Pinpoint the cell where the given text exists, returning its [X, Y] midpoint coordinate. 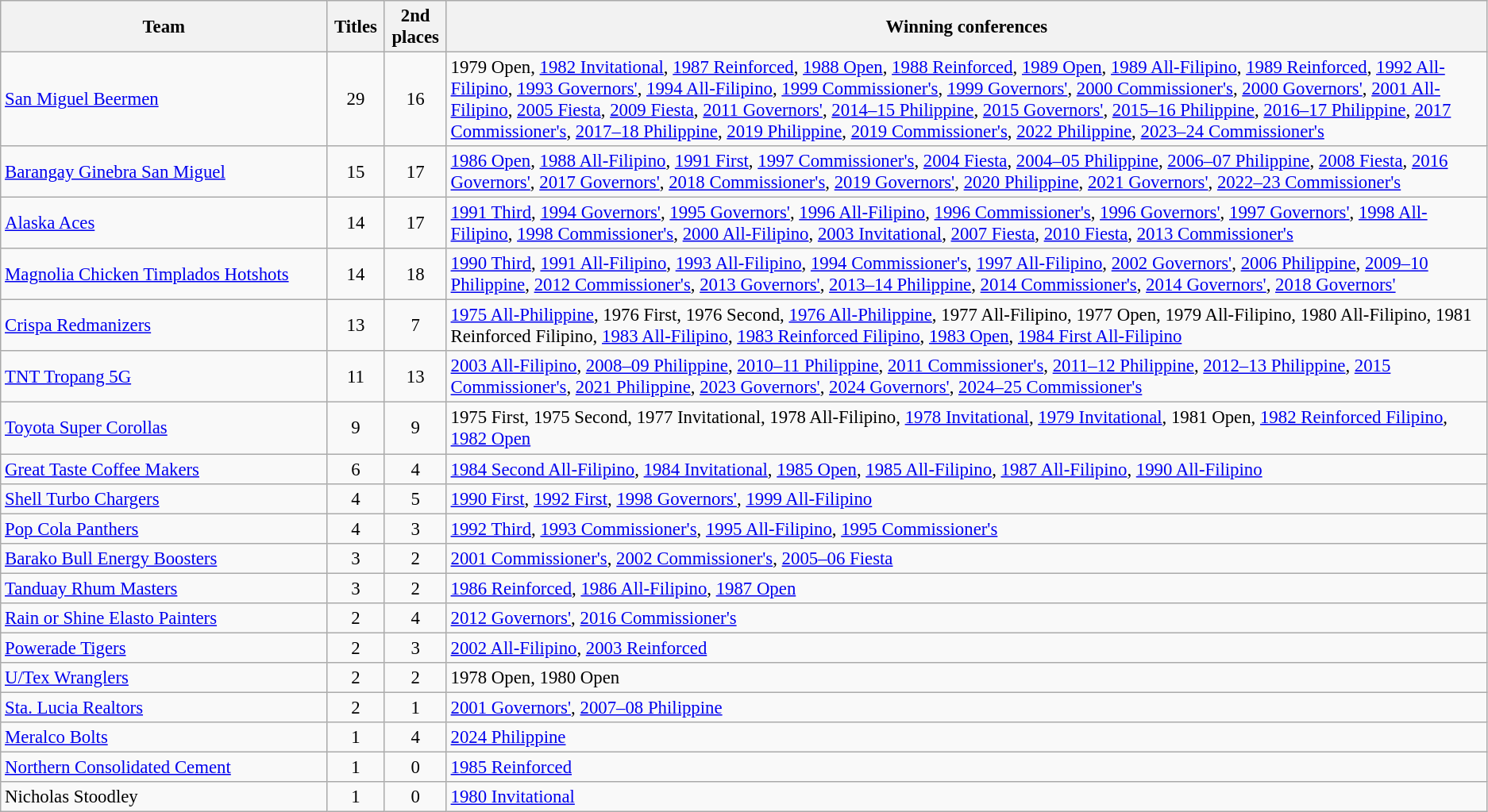
2002 All-Filipino, 2003 Reinforced [966, 648]
Northern Consolidated Cement [164, 768]
1984 Second All-Filipino, 1984 Invitational, 1985 Open, 1985 All-Filipino, 1987 All-Filipino, 1990 All-Filipino [966, 469]
18 [415, 275]
Nicholas Stoodley [164, 797]
U/Tex Wranglers [164, 678]
2ndplaces [415, 27]
1990 First, 1992 First, 1998 Governors', 1999 All-Filipino [966, 498]
Barangay Ginebra San Miguel [164, 171]
Magnolia Chicken Timplados Hotshots [164, 275]
6 [356, 469]
Powerade Tigers [164, 648]
San Miguel Beermen [164, 100]
Winning conferences [966, 27]
15 [356, 171]
Shell Turbo Chargers [164, 498]
Tanduay Rhum Masters [164, 588]
Sta. Lucia Realtors [164, 707]
Titles [356, 27]
1980 Invitational [966, 797]
Alaska Aces [164, 224]
2012 Governors', 2016 Commissioner's [966, 618]
1985 Reinforced [966, 768]
Meralco Bolts [164, 737]
Team [164, 27]
1992 Third, 1993 Commissioner's, 1995 All-Filipino, 1995 Commissioner's [966, 529]
11 [356, 376]
1986 Reinforced, 1986 All-Filipino, 1987 Open [966, 588]
Barako Bull Energy Boosters [164, 558]
Toyota Super Corollas [164, 429]
2024 Philippine [966, 737]
TNT Tropang 5G [164, 376]
16 [415, 100]
2001 Commissioner's, 2002 Commissioner's, 2005–06 Fiesta [966, 558]
Crispa Redmanizers [164, 325]
Pop Cola Panthers [164, 529]
5 [415, 498]
7 [415, 325]
2001 Governors', 2007–08 Philippine [966, 707]
29 [356, 100]
1975 First, 1975 Second, 1977 Invitational, 1978 All-Filipino, 1978 Invitational, 1979 Invitational, 1981 Open, 1982 Reinforced Filipino, 1982 Open [966, 429]
Rain or Shine Elasto Painters [164, 618]
Great Taste Coffee Makers [164, 469]
1978 Open, 1980 Open [966, 678]
